Identify which cell holds the provided text, then report its (x, y) central coordinate. 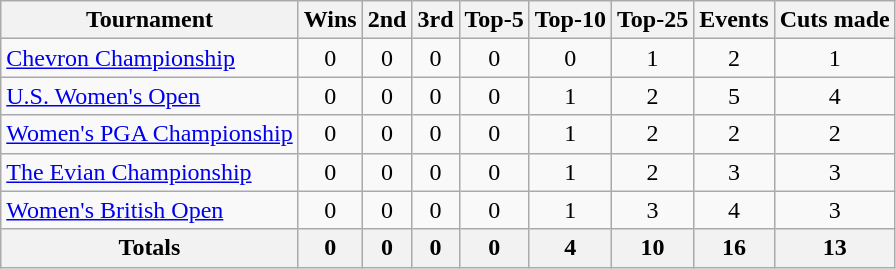
Women's British Open (150, 210)
The Evian Championship (150, 172)
U.S. Women's Open (150, 96)
Top-5 (494, 20)
Events (734, 20)
Tournament (150, 20)
13 (834, 248)
16 (734, 248)
3rd (436, 20)
Top-10 (570, 20)
5 (734, 96)
2nd (387, 20)
10 (652, 248)
Totals (150, 248)
Top-25 (652, 20)
Wins (330, 20)
Chevron Championship (150, 58)
Women's PGA Championship (150, 134)
Cuts made (834, 20)
